Scan for the cell matching the given text and deliver its (X, Y) coordinate at center. 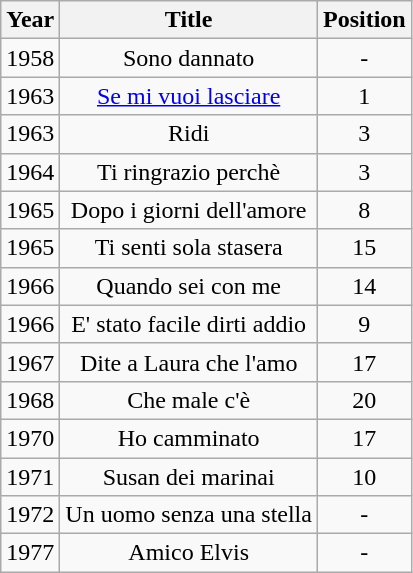
9 (364, 324)
Dopo i giorni dell'amore (189, 210)
1964 (30, 172)
Dite a Laura che l'amo (189, 362)
Year (30, 20)
1971 (30, 477)
Che male c'è (189, 400)
8 (364, 210)
15 (364, 248)
Sono dannato (189, 58)
1 (364, 96)
1977 (30, 553)
Ridi (189, 134)
Title (189, 20)
Se mi vuoi lasciare (189, 96)
1958 (30, 58)
1970 (30, 438)
10 (364, 477)
Ti ringrazio perchè (189, 172)
Quando sei con me (189, 286)
1972 (30, 515)
Position (364, 20)
Susan dei marinai (189, 477)
Amico Elvis (189, 553)
E' stato facile dirti addio (189, 324)
1968 (30, 400)
1967 (30, 362)
Ho camminato (189, 438)
Ti senti sola stasera (189, 248)
20 (364, 400)
14 (364, 286)
Un uomo senza una stella (189, 515)
